Detect which cell encompasses the target text, then output its (x, y) center coordinate. 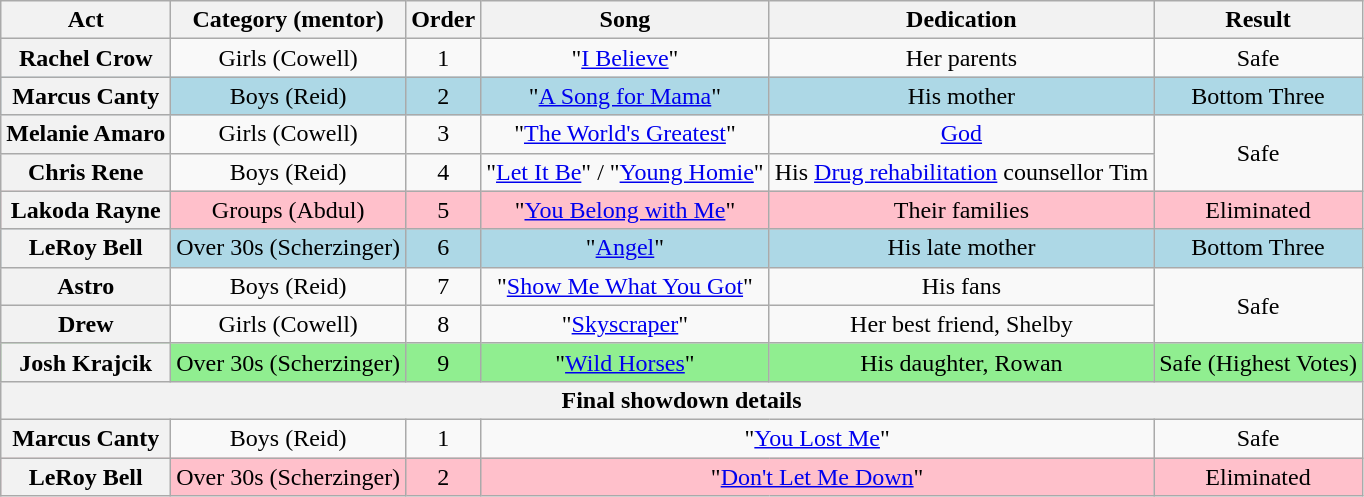
His Drug rehabilitation counsellor Tim (961, 172)
"You Lost Me" (818, 438)
9 (444, 362)
Dedication (961, 20)
"Angel" (625, 248)
"Don't Let Me Down" (818, 477)
8 (444, 324)
God (961, 134)
Her best friend, Shelby (961, 324)
His daughter, Rowan (961, 362)
"A Song for Mama" (625, 96)
6 (444, 248)
Groups (Abdul) (288, 210)
Chris Rene (86, 172)
Rachel Crow (86, 58)
Lakoda Rayne (86, 210)
Final showdown details (682, 400)
His late mother (961, 248)
"Show Me What You Got" (625, 286)
Order (444, 20)
4 (444, 172)
Act (86, 20)
Drew (86, 324)
Astro (86, 286)
His mother (961, 96)
"Skyscraper" (625, 324)
5 (444, 210)
Their families (961, 210)
7 (444, 286)
Song (625, 20)
Melanie Amaro (86, 134)
"You Belong with Me" (625, 210)
His fans (961, 286)
"I Believe" (625, 58)
"Let It Be" / "Young Homie" (625, 172)
Her parents (961, 58)
"The World's Greatest" (625, 134)
Category (mentor) (288, 20)
Safe (Highest Votes) (1258, 362)
"Wild Horses" (625, 362)
Result (1258, 20)
Josh Krajcik (86, 362)
3 (444, 134)
